Capture the cell that displays the provided text and extract its [X, Y] central coordinate. 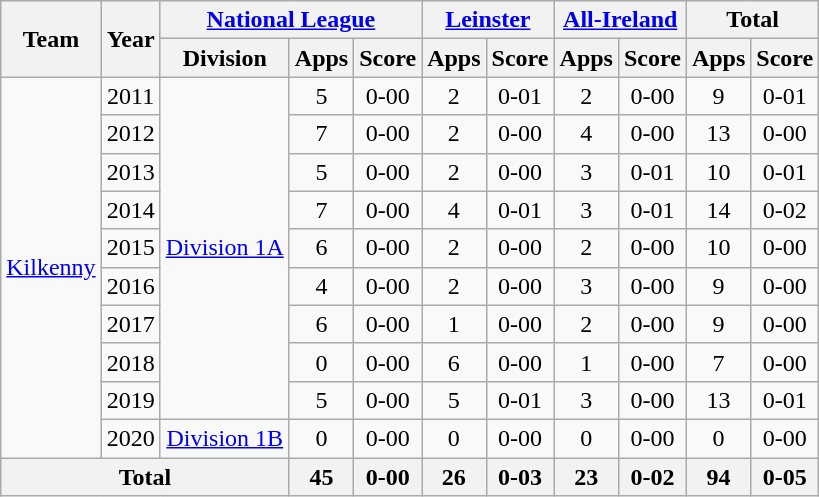
Kilkenny [51, 268]
23 [586, 477]
2017 [130, 324]
Division [224, 58]
2019 [130, 400]
2012 [130, 134]
45 [321, 477]
26 [454, 477]
Year [130, 39]
Division 1B [224, 438]
National League [290, 20]
Leinster [488, 20]
14 [718, 210]
0-05 [785, 477]
Division 1A [224, 248]
2016 [130, 286]
94 [718, 477]
2014 [130, 210]
2015 [130, 248]
2013 [130, 172]
2020 [130, 438]
All-Ireland [620, 20]
2011 [130, 96]
0-03 [520, 477]
Team [51, 39]
2018 [130, 362]
